Pinpoint the cell where the given text exists, returning its (X, Y) midpoint coordinate. 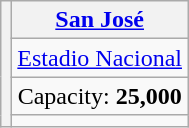
Estadio Nacional (100, 58)
Capacity: 25,000 (100, 96)
San José (100, 20)
